Output the (X, Y) coordinate of the center of the cell containing the given text.  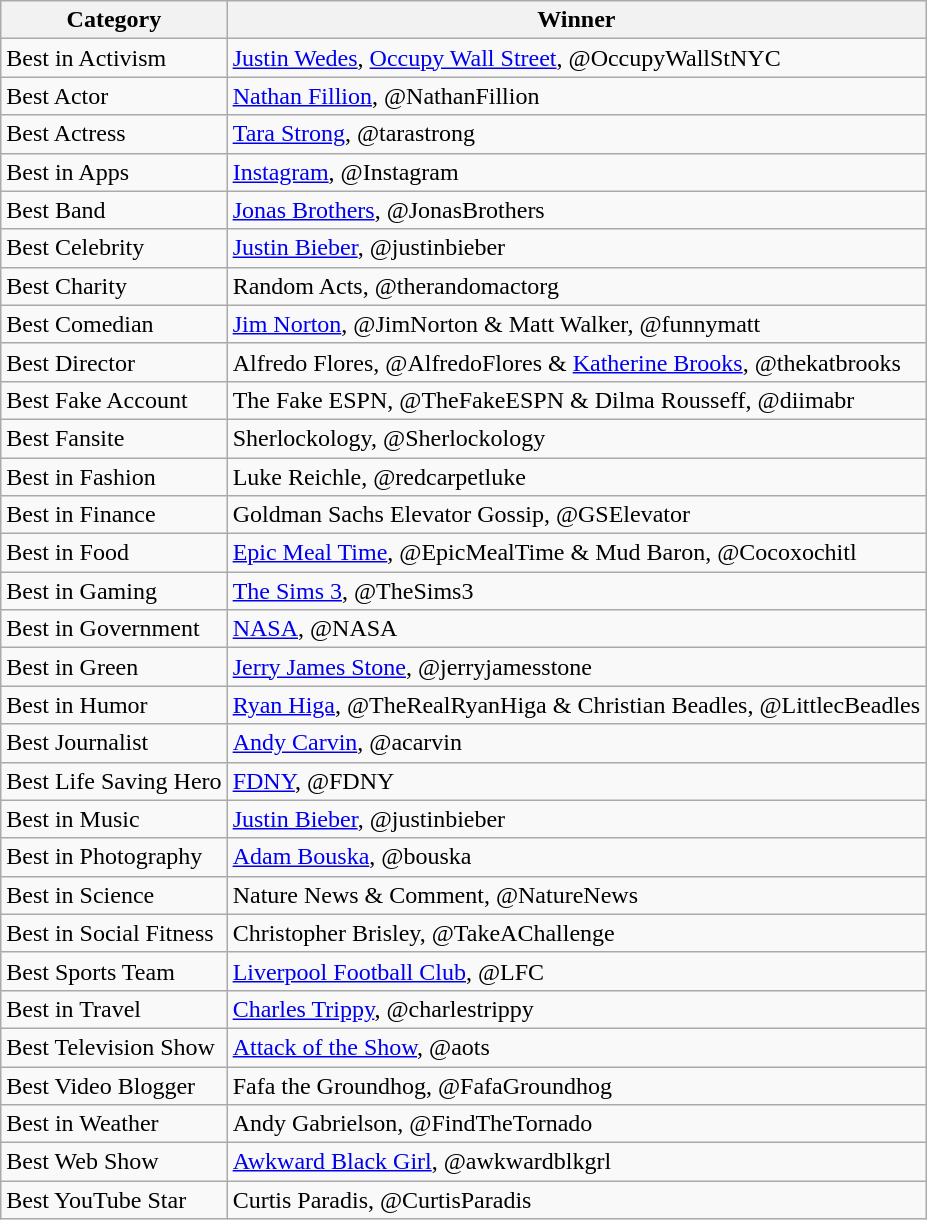
Best Comedian (114, 324)
Best Sports Team (114, 971)
Winner (576, 20)
FDNY, @FDNY (576, 781)
The Fake ESPN, @TheFakeESPN & Dilma Rousseff, @diimabr (576, 400)
Best Fake Account (114, 400)
Christopher Brisley, @TakeAChallenge (576, 933)
Best Life Saving Hero (114, 781)
Best in Food (114, 553)
Nathan Fillion, @NathanFillion (576, 96)
Fafa the Groundhog, @FafaGroundhog (576, 1085)
Best in Apps (114, 172)
NASA, @NASA (576, 629)
Best in Weather (114, 1124)
Adam Bouska, @bouska (576, 857)
Best Video Blogger (114, 1085)
Justin Wedes, Occupy Wall Street, @OccupyWallStNYC (576, 58)
Awkward Black Girl, @awkwardblkgrl (576, 1162)
Instagram, @Instagram (576, 172)
Nature News & Comment, @NatureNews (576, 895)
Goldman Sachs Elevator Gossip, @GSElevator (576, 515)
Best Journalist (114, 743)
Best Television Show (114, 1047)
Best Charity (114, 286)
Best Web Show (114, 1162)
Best in Green (114, 667)
Best in Social Fitness (114, 933)
Epic Meal Time, @EpicMealTime & Mud Baron, @Cocoxochitl (576, 553)
Best Band (114, 210)
Jonas Brothers, @JonasBrothers (576, 210)
Best in Science (114, 895)
Category (114, 20)
Charles Trippy, @charlestrippy (576, 1009)
Best Actress (114, 134)
Sherlockology, @Sherlockology (576, 438)
The Sims 3, @TheSims3 (576, 591)
Best in Gaming (114, 591)
Random Acts, @therandomactorg (576, 286)
Ryan Higa, @TheRealRyanHiga & Christian Beadles, @LittlecBeadles (576, 705)
Jerry James Stone, @jerryjamesstone (576, 667)
Tara Strong, @tarastrong (576, 134)
Alfredo Flores, @AlfredoFlores & Katherine Brooks, @thekatbrooks (576, 362)
Best Celebrity (114, 248)
Luke Reichle, @redcarpetluke (576, 477)
Andy Carvin, @acarvin (576, 743)
Best in Music (114, 819)
Best in Fashion (114, 477)
Best in Travel (114, 1009)
Liverpool Football Club, @LFC (576, 971)
Best Actor (114, 96)
Attack of the Show, @aots (576, 1047)
Jim Norton, @JimNorton & Matt Walker, @funnymatt (576, 324)
Best in Photography (114, 857)
Best in Finance (114, 515)
Best YouTube Star (114, 1200)
Best in Activism (114, 58)
Curtis Paradis, @CurtisParadis (576, 1200)
Best Director (114, 362)
Best Fansite (114, 438)
Best in Government (114, 629)
Best in Humor (114, 705)
Andy Gabrielson, @FindTheTornado (576, 1124)
